Determine the [X, Y] coordinate at the center of the cell enclosing the given text.  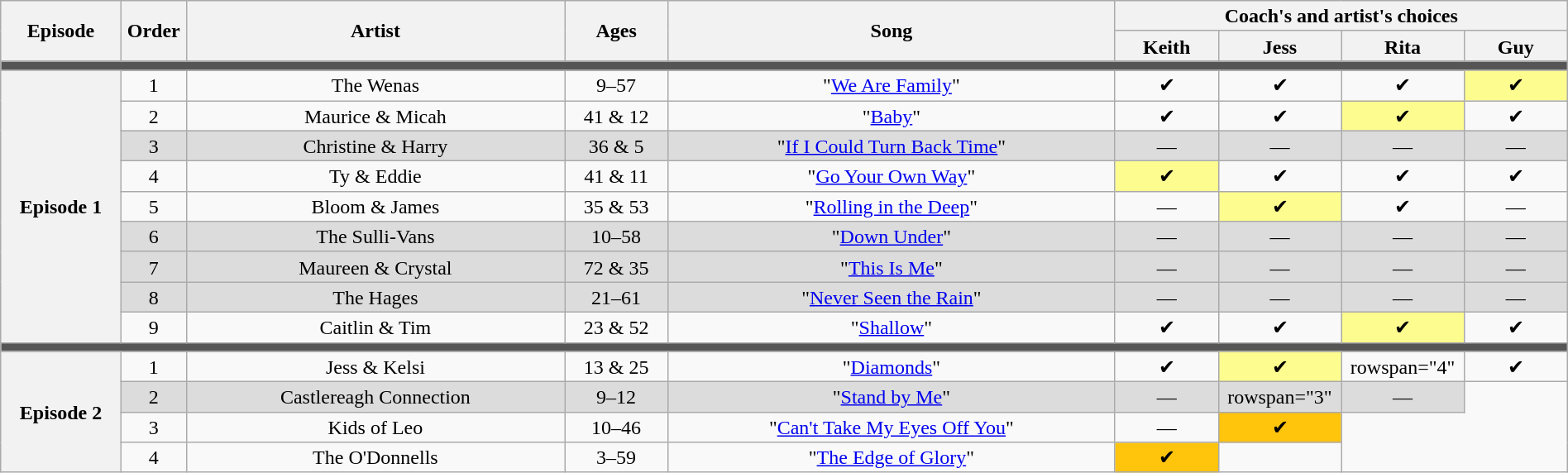
Jess [1280, 46]
Guy [1515, 46]
36 & 5 [617, 146]
Rita [1403, 46]
"Down Under" [892, 236]
Castlereagh Connection [375, 397]
"Go Your Own Way" [892, 177]
"If I Could Turn Back Time" [892, 146]
9–57 [617, 86]
Jess & Kelsi [375, 367]
"This Is Me" [892, 266]
The Wenas [375, 86]
10–58 [617, 236]
8 [154, 298]
Coach's and artist's choices [1341, 17]
"Can't Take My Eyes Off You" [892, 427]
10–46 [617, 427]
"Never Seen the Rain" [892, 298]
"Shallow" [892, 327]
13 & 25 [617, 367]
Episode 2 [61, 412]
41 & 11 [617, 177]
Maurice & Micah [375, 116]
Caitlin & Tim [375, 327]
"Stand by Me" [892, 397]
The Hages [375, 298]
5 [154, 207]
7 [154, 266]
Song [892, 31]
The Sulli-Vans [375, 236]
Ty & Eddie [375, 177]
"The Edge of Glory" [892, 458]
41 & 12 [617, 116]
Episode 1 [61, 207]
21–61 [617, 298]
Order [154, 31]
"Rolling in the Deep" [892, 207]
23 & 52 [617, 327]
rowspan="3" [1280, 397]
"We Are Family" [892, 86]
Maureen & Crystal [375, 266]
72 & 35 [617, 266]
35 & 53 [617, 207]
Artist [375, 31]
"Baby" [892, 116]
Christine & Harry [375, 146]
9–12 [617, 397]
"Diamonds" [892, 367]
Episode [61, 31]
rowspan="4" [1403, 367]
Ages [617, 31]
Kids of Leo [375, 427]
6 [154, 236]
9 [154, 327]
Keith [1166, 46]
The O'Donnells [375, 458]
3–59 [617, 458]
Bloom & James [375, 207]
